Pinpoint the cell where the given text exists, returning its (X, Y) midpoint coordinate. 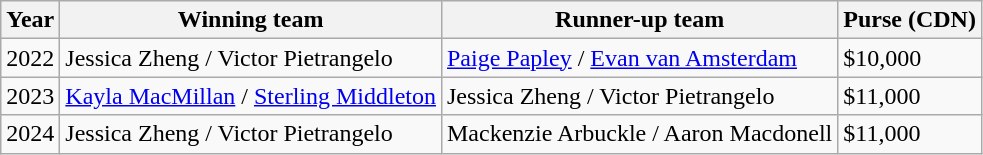
Kayla MacMillan / Sterling Middleton (251, 96)
2022 (30, 58)
Mackenzie Arbuckle / Aaron Macdonell (639, 134)
$10,000 (910, 58)
2023 (30, 96)
Winning team (251, 20)
Runner-up team (639, 20)
Year (30, 20)
2024 (30, 134)
Paige Papley / Evan van Amsterdam (639, 58)
Purse (CDN) (910, 20)
